For the text-containing cell, return its midpoint in [X, Y] coordinate format. 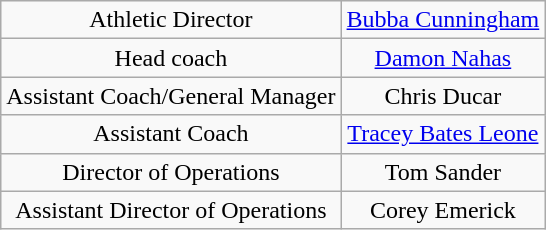
Assistant Coach [171, 134]
Bubba Cunningham [443, 20]
Head coach [171, 58]
Athletic Director [171, 20]
Tom Sander [443, 172]
Damon Nahas [443, 58]
Corey Emerick [443, 210]
Tracey Bates Leone [443, 134]
Assistant Coach/General Manager [171, 96]
Chris Ducar [443, 96]
Assistant Director of Operations [171, 210]
Director of Operations [171, 172]
